Determine the (X, Y) coordinate at the center of the cell enclosing the given text.  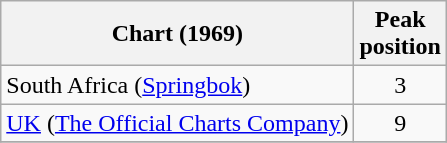
UK (The Official Charts Company) (178, 123)
South Africa (Springbok) (178, 85)
Chart (1969) (178, 34)
Peakposition (400, 34)
3 (400, 85)
9 (400, 123)
